Return the (x, y) coordinate for the center point of the cell that contains the specified text.  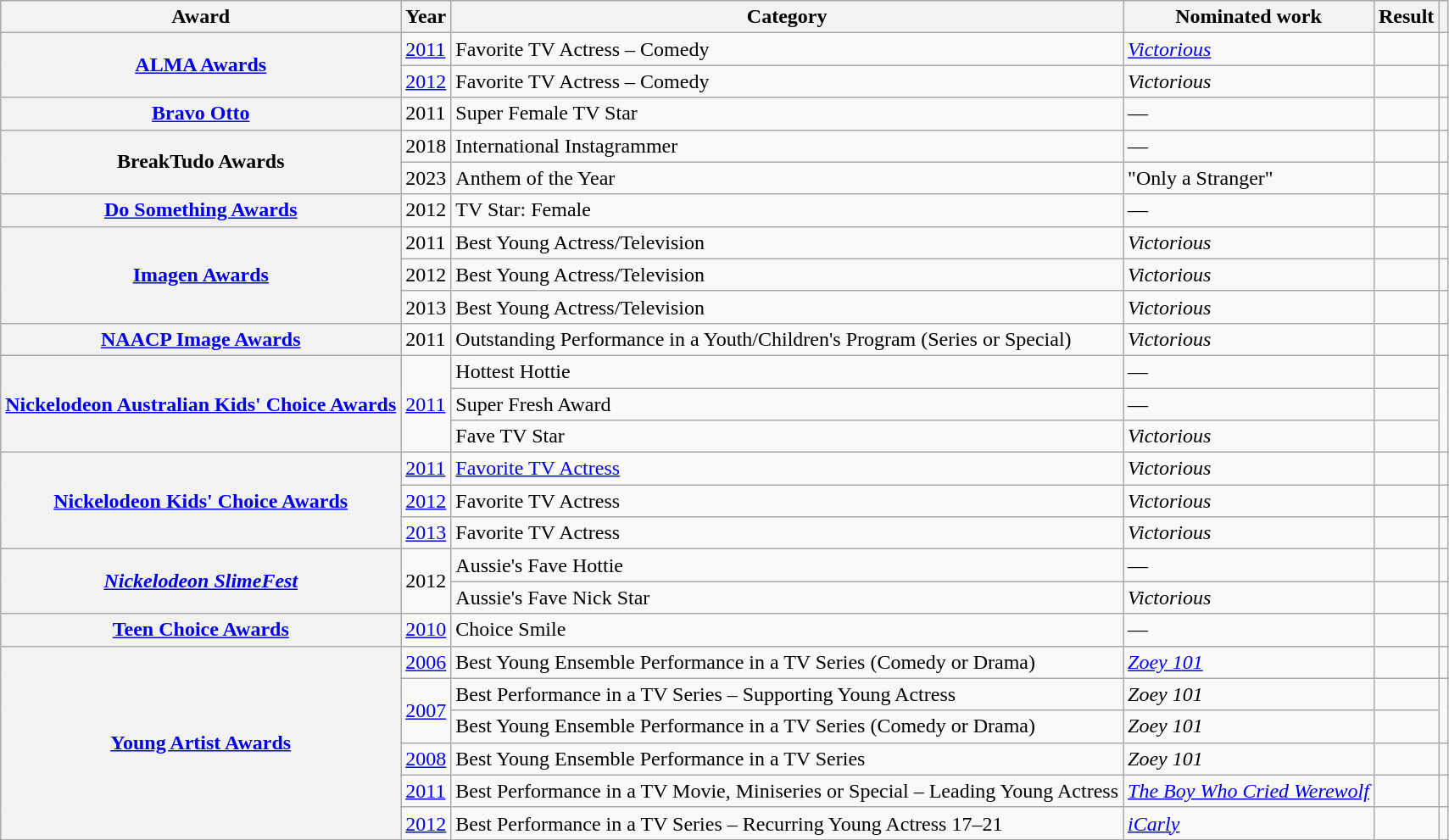
2008 (426, 759)
Nominated work (1249, 17)
Nickelodeon SlimeFest (201, 581)
Teen Choice Awards (201, 630)
Imagen Awards (201, 275)
"Only a Stranger" (1249, 178)
Choice Smile (787, 630)
Do Something Awards (201, 210)
Result (1406, 17)
Outstanding Performance in a Youth/Children's Program (Series or Special) (787, 339)
Super Fresh Award (787, 404)
Award (201, 17)
Aussie's Fave Nick Star (787, 598)
International Instagrammer (787, 146)
Bravo Otto (201, 114)
TV Star: Female (787, 210)
Year (426, 17)
Hottest Hottie (787, 371)
Young Artist Awards (201, 743)
Best Performance in a TV Series – Supporting Young Actress (787, 694)
ALMA Awards (201, 65)
Category (787, 17)
2018 (426, 146)
Nickelodeon Australian Kids' Choice Awards (201, 403)
NAACP Image Awards (201, 339)
Best Young Ensemble Performance in a TV Series (787, 759)
Anthem of the Year (787, 178)
Best Performance in a TV Movie, Miniseries or Special – Leading Young Actress (787, 791)
Fave TV Star (787, 437)
Aussie's Fave Hottie (787, 565)
Super Female TV Star (787, 114)
2023 (426, 178)
2010 (426, 630)
The Boy Who Cried Werewolf (1249, 791)
2007 (426, 710)
Best Performance in a TV Series – Recurring Young Actress 17–21 (787, 823)
Nickelodeon Kids' Choice Awards (201, 501)
BreakTudo Awards (201, 162)
iCarly (1249, 823)
2006 (426, 662)
